Extract the (x, y) coordinate from the center of the cell holding the provided text.  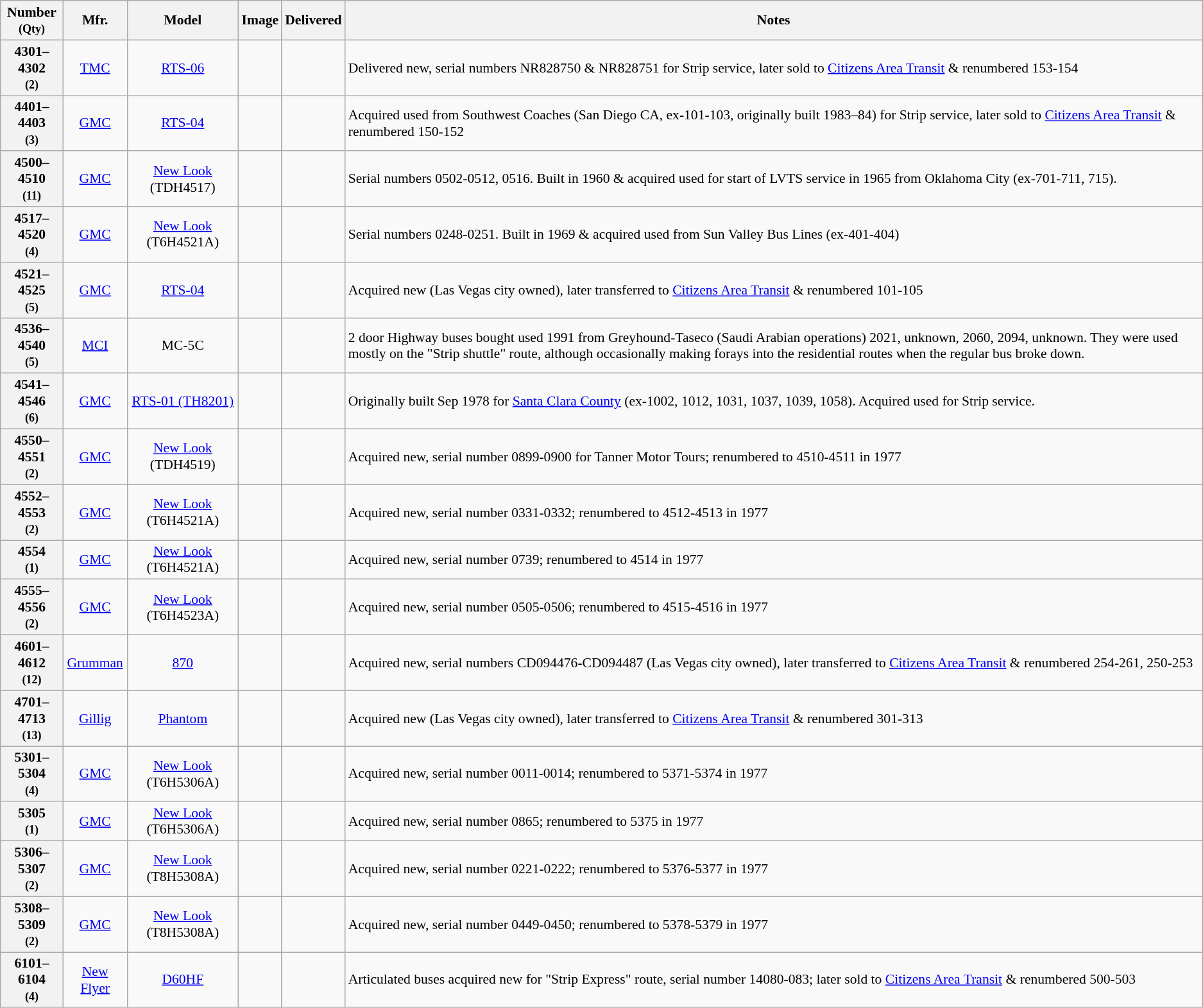
Acquired new, serial number 0505-0506; renumbered to 4515-4516 in 1977 (774, 607)
4550–4551(2) (32, 457)
Number(Qty) (32, 21)
Model (182, 21)
4500–4510(11) (32, 180)
Acquired new, serial number 0011-0014; renumbered to 5371-5374 in 1977 (774, 774)
New Look (T6H4523A) (182, 607)
Acquired new, serial number 0449-0450; renumbered to 5378-5379 in 1977 (774, 924)
TMC (95, 68)
4521–4525(5) (32, 290)
Grumman (95, 663)
4601–4612(12) (32, 663)
Acquired new (Las Vegas city owned), later transferred to Citizens Area Transit & renumbered 101-105 (774, 290)
4552–4553(2) (32, 512)
5308–5309(2) (32, 924)
Notes (774, 21)
Acquired new, serial number 0865; renumbered to 5375 in 1977 (774, 821)
6101–6104(4) (32, 980)
Delivered new, serial numbers NR828750 & NR828751 for Strip service, later sold to Citizens Area Transit & renumbered 153-154 (774, 68)
Image (260, 21)
5301–5304(4) (32, 774)
RTS-01 (TH8201) (182, 402)
4701–4713(13) (32, 719)
New Flyer (95, 980)
4517–4520(4) (32, 235)
Acquired new, serial number 0331-0332; renumbered to 4512-4513 in 1977 (774, 512)
4301–4302(2) (32, 68)
MCI (95, 345)
5306–5307(2) (32, 869)
Delivered (313, 21)
New Look (TDH4517) (182, 180)
Mfr. (95, 21)
4536–4540(5) (32, 345)
870 (182, 663)
4401–4403(3) (32, 123)
Acquired new, serial number 0221-0222; renumbered to 5376-5377 in 1977 (774, 869)
Originally built Sep 1978 for Santa Clara County (ex-1002, 1012, 1031, 1037, 1039, 1058). Acquired used for Strip service. (774, 402)
4554(1) (32, 560)
Acquired new, serial number 0739; renumbered to 4514 in 1977 (774, 560)
New Look (TDH4519) (182, 457)
Serial numbers 0502-0512, 0516. Built in 1960 & acquired used for start of LVTS service in 1965 from Oklahoma City (ex-701-711, 715). (774, 180)
Acquired new (Las Vegas city owned), later transferred to Citizens Area Transit & renumbered 301-313 (774, 719)
Acquired new, serial number 0899-0900 for Tanner Motor Tours; renumbered to 4510-4511 in 1977 (774, 457)
Phantom (182, 719)
Serial numbers 0248-0251. Built in 1969 & acquired used from Sun Valley Bus Lines (ex-401-404) (774, 235)
Acquired new, serial numbers CD094476-CD094487 (Las Vegas city owned), later transferred to Citizens Area Transit & renumbered 254-261, 250-253 (774, 663)
D60HF (182, 980)
RTS-06 (182, 68)
MC-5C (182, 345)
4555–4556(2) (32, 607)
Articulated buses acquired new for "Strip Express" route, serial number 14080-083; later sold to Citizens Area Transit & renumbered 500-503 (774, 980)
4541–4546(6) (32, 402)
Gillig (95, 719)
5305(1) (32, 821)
